Detect which cell encompasses the target text, then output its [x, y] center coordinate. 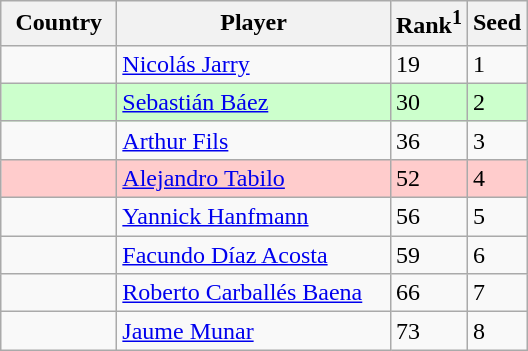
59 [428, 255]
Yannick Hanfmann [254, 217]
2 [496, 102]
56 [428, 217]
1 [496, 64]
19 [428, 64]
Facundo Díaz Acosta [254, 255]
Sebastián Báez [254, 102]
Rank1 [428, 24]
5 [496, 217]
Seed [496, 24]
Nicolás Jarry [254, 64]
7 [496, 293]
Player [254, 24]
4 [496, 178]
73 [428, 331]
Jaume Munar [254, 331]
30 [428, 102]
6 [496, 255]
Roberto Carballés Baena [254, 293]
8 [496, 331]
66 [428, 293]
36 [428, 140]
3 [496, 140]
Alejandro Tabilo [254, 178]
52 [428, 178]
Arthur Fils [254, 140]
Country [59, 24]
